Capture the cell that displays the provided text and extract its (X, Y) central coordinate. 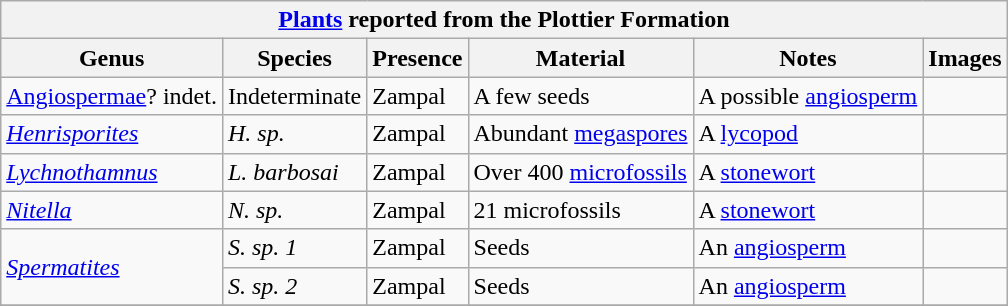
Abundant megaspores (580, 134)
Indeterminate (294, 96)
Presence (418, 58)
A lycopod (808, 134)
N. sp. (294, 210)
Notes (808, 58)
Spermatites (112, 267)
Plants reported from the Plottier Formation (504, 20)
H. sp. (294, 134)
A possible angiosperm (808, 96)
Over 400 microfossils (580, 172)
S. sp. 2 (294, 286)
L. barbosai (294, 172)
Images (965, 58)
Angiospermae? indet. (112, 96)
Lychnothamnus (112, 172)
Material (580, 58)
21 microfossils (580, 210)
A few seeds (580, 96)
Genus (112, 58)
S. sp. 1 (294, 248)
Henrisporites (112, 134)
Nitella (112, 210)
Species (294, 58)
